Determine the (x, y) coordinate at the center of the cell enclosing the given text.  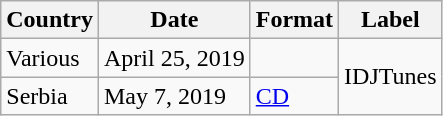
April 25, 2019 (174, 58)
IDJTunes (391, 77)
Format (294, 20)
Date (174, 20)
CD (294, 96)
Serbia (50, 96)
Country (50, 20)
May 7, 2019 (174, 96)
Various (50, 58)
Label (391, 20)
